Scan for the cell matching the given text and deliver its (x, y) coordinate at center. 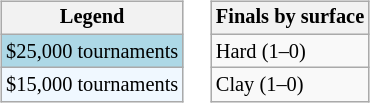
Finals by surface (290, 18)
$25,000 tournaments (92, 51)
Legend (92, 18)
$15,000 tournaments (92, 85)
Hard (1–0) (290, 51)
Clay (1–0) (290, 85)
